Return the [x, y] coordinate for the center point of the cell that contains the specified text.  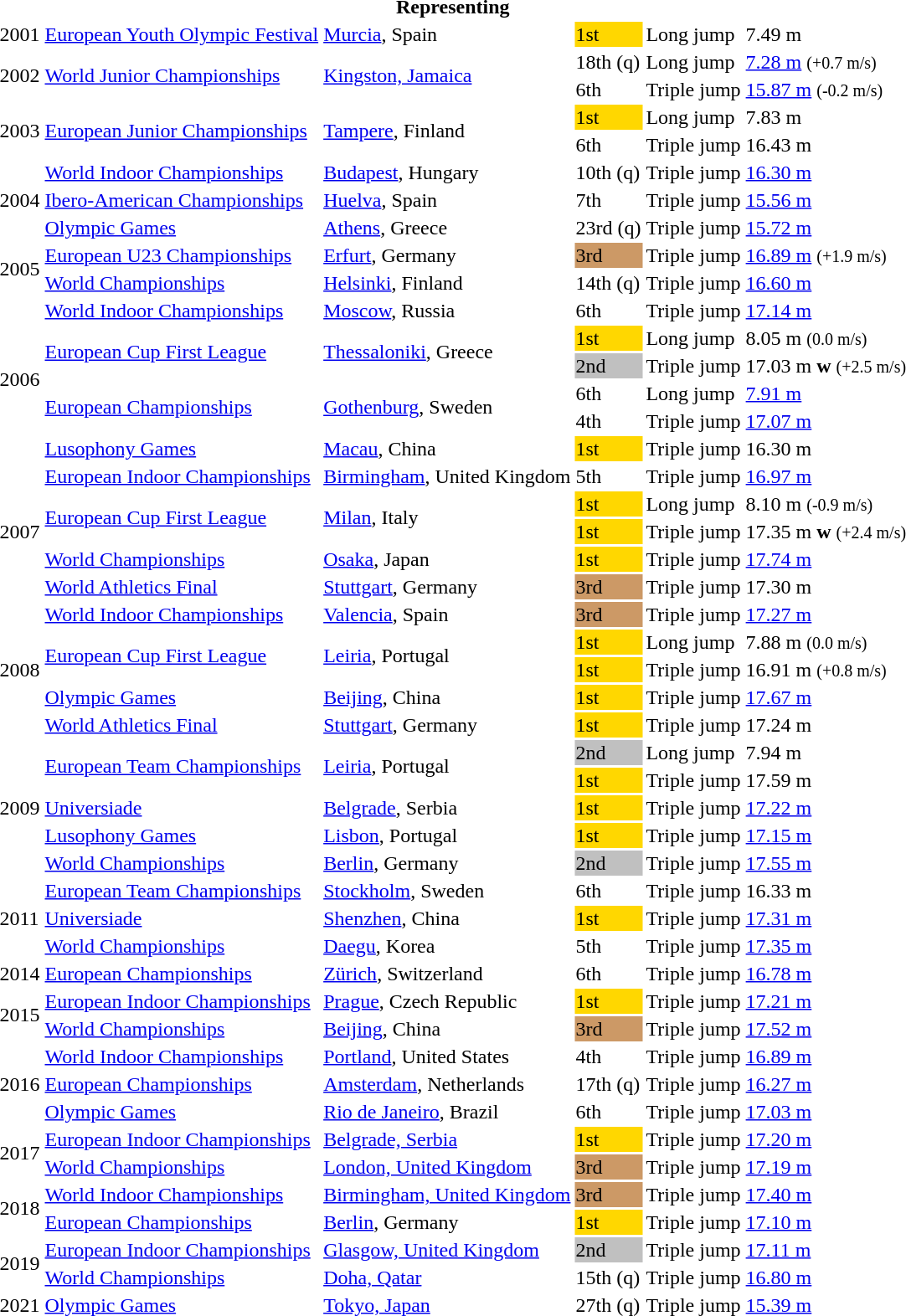
Stockholm, Sweden [447, 891]
10th (q) [608, 172]
Huelva, Spain [447, 200]
Daegu, Korea [447, 946]
Shenzhen, China [447, 918]
7th [608, 200]
Amsterdam, Netherlands [447, 1084]
Doha, Qatar [447, 1277]
Kingston, Jamaica [447, 75]
Lisbon, Portugal [447, 835]
Glasgow, United Kingdom [447, 1250]
Osaka, Japan [447, 559]
Helsinki, Finland [447, 283]
18th (q) [608, 62]
Gothenburg, Sweden [447, 407]
Zürich, Switzerland [447, 974]
Athens, Greece [447, 228]
Rio de Janeiro, Brazil [447, 1112]
European U23 Championships [182, 255]
Murcia, Spain [447, 34]
Thessaloniki, Greece [447, 352]
Prague, Czech Republic [447, 1001]
Erfurt, Germany [447, 255]
London, United Kingdom [447, 1167]
23rd (q) [608, 228]
Macau, China [447, 449]
Tampere, Finland [447, 131]
14th (q) [608, 283]
Milan, Italy [447, 517]
Ibero-American Championships [182, 200]
Moscow, Russia [447, 311]
17th (q) [608, 1084]
European Junior Championships [182, 131]
European Youth Olympic Festival [182, 34]
Budapest, Hungary [447, 172]
Valencia, Spain [447, 614]
World Junior Championships [182, 75]
Portland, United States [447, 1056]
15th (q) [608, 1277]
